Pinpoint the cell where the given text exists, returning its (x, y) midpoint coordinate. 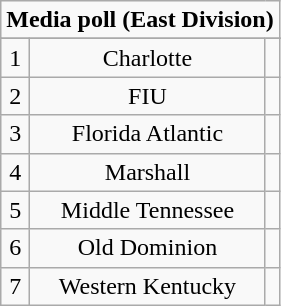
4 (16, 172)
2 (16, 96)
Western Kentucky (148, 286)
Middle Tennessee (148, 210)
Media poll (East Division) (140, 20)
Florida Atlantic (148, 134)
Charlotte (148, 58)
6 (16, 248)
5 (16, 210)
3 (16, 134)
Marshall (148, 172)
FIU (148, 96)
Old Dominion (148, 248)
1 (16, 58)
7 (16, 286)
